Scan for the cell matching the given text and deliver its [X, Y] coordinate at center. 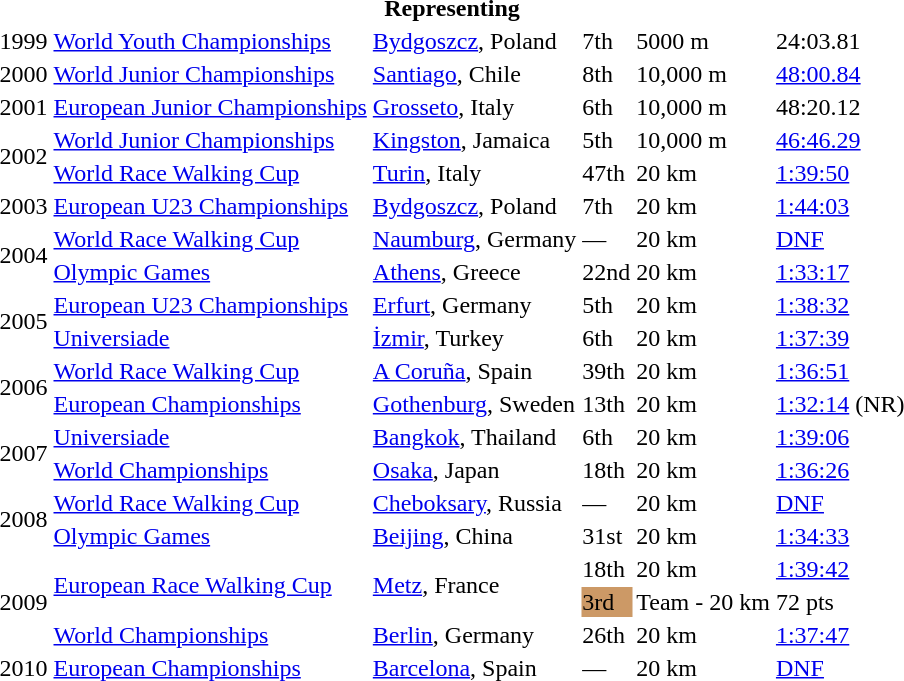
3rd [606, 602]
Beijing, China [474, 536]
A Coruña, Spain [474, 371]
Cheboksary, Russia [474, 503]
Team - 20 km [704, 602]
5000 m [704, 41]
İzmir, Turkey [474, 338]
European Championships [210, 404]
22nd [606, 272]
Bangkok, Thailand [474, 437]
26th [606, 635]
Berlin, Germany [474, 635]
Metz, France [474, 586]
39th [606, 371]
Grosseto, Italy [474, 107]
Erfurt, Germany [474, 305]
Osaka, Japan [474, 470]
Naumburg, Germany [474, 239]
Athens, Greece [474, 272]
13th [606, 404]
Turin, Italy [474, 173]
World Youth Championships [210, 41]
Santiago, Chile [474, 74]
Gothenburg, Sweden [474, 404]
47th [606, 173]
8th [606, 74]
Kingston, Jamaica [474, 140]
European Race Walking Cup [210, 586]
31st [606, 536]
European Junior Championships [210, 107]
